Locate the cell with the specified text and output its (X, Y) center coordinate. 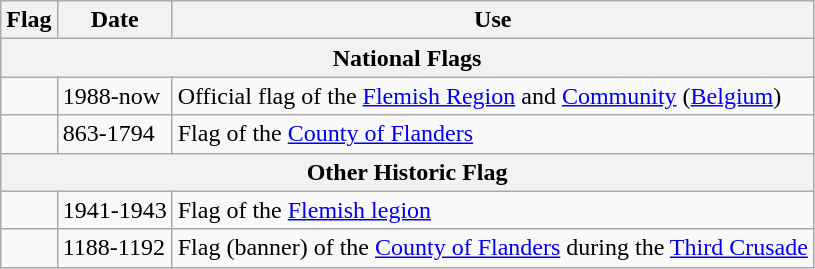
1188-1192 (114, 248)
Flag (29, 20)
National Flags (408, 58)
863-1794 (114, 134)
Official flag of the Flemish Region and Community (Belgium) (492, 96)
Flag of the Flemish legion (492, 210)
Date (114, 20)
Flag of the County of Flanders (492, 134)
1988-now (114, 96)
Use (492, 20)
Flag (banner) of the County of Flanders during the Third Crusade (492, 248)
Other Historic Flag (408, 172)
1941-1943 (114, 210)
